Scan for the cell matching the given text and deliver its (X, Y) coordinate at center. 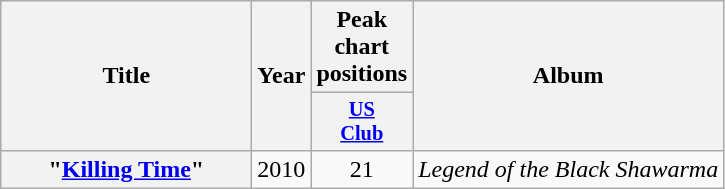
2010 (282, 169)
Year (282, 76)
"Killing Time" (126, 169)
21 (362, 169)
Title (126, 76)
Album (568, 76)
Peak chart positions (362, 47)
USClub (362, 122)
Legend of the Black Shawarma (568, 169)
